Identify which cell holds the provided text, then report its (X, Y) central coordinate. 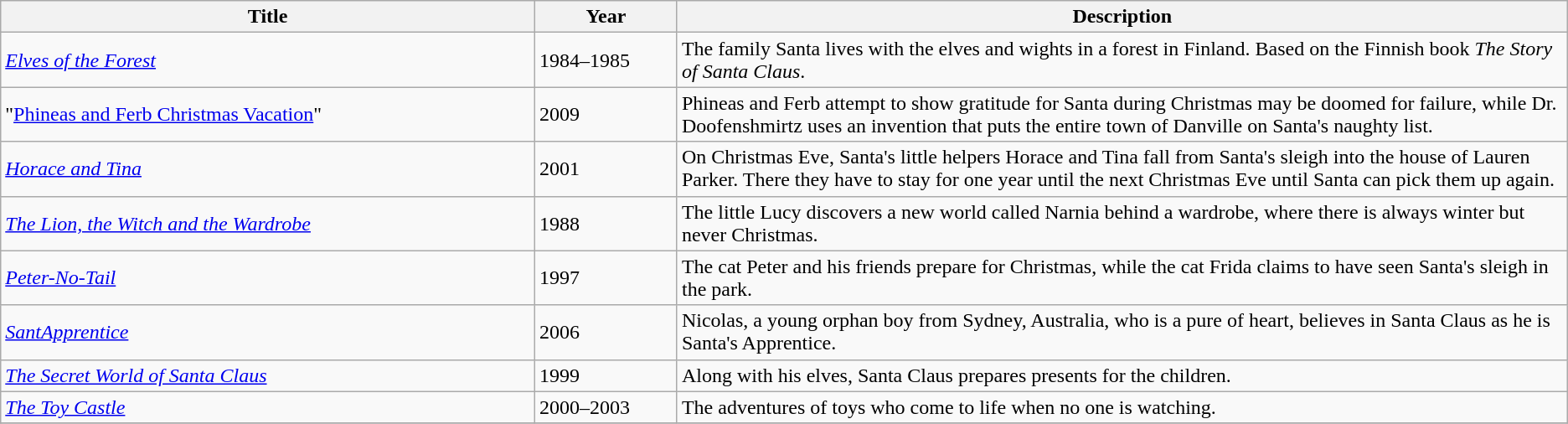
Peter-No-Tail (268, 278)
The little Lucy discovers a new world called Narnia behind a wardrobe, where there is always winter but never Christmas. (1122, 223)
The Toy Castle (268, 407)
1984–1985 (606, 60)
2000–2003 (606, 407)
"Phineas and Ferb Christmas Vacation" (268, 114)
Elves of the Forest (268, 60)
Title (268, 17)
The cat Peter and his friends prepare for Christmas, while the cat Frida claims to have seen Santa's sleigh in the park. (1122, 278)
Along with his elves, Santa Claus prepares presents for the children. (1122, 375)
The Lion, the Witch and the Wardrobe (268, 223)
Year (606, 17)
2009 (606, 114)
Nicolas, a young orphan boy from Sydney, Australia, who is a pure of heart, believes in Santa Claus as he is Santa's Apprentice. (1122, 332)
SantApprentice (268, 332)
The adventures of toys who come to life when no one is watching. (1122, 407)
2001 (606, 169)
2006 (606, 332)
1988 (606, 223)
The Secret World of Santa Claus (268, 375)
1997 (606, 278)
Horace and Tina (268, 169)
The family Santa lives with the elves and wights in a forest in Finland. Based on the Finnish book The Story of Santa Claus. (1122, 60)
Description (1122, 17)
1999 (606, 375)
